Output the [x, y] coordinate of the center of the cell containing the given text.  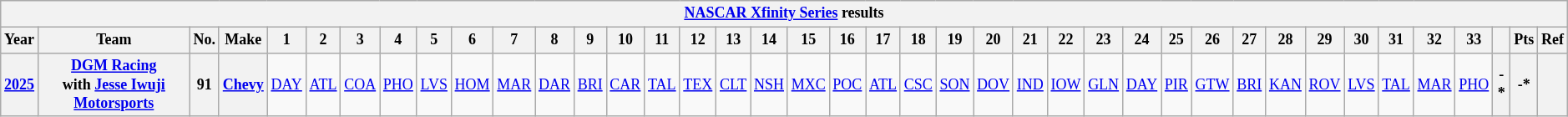
IND [1030, 84]
CAR [625, 84]
1 [286, 40]
GTW [1212, 84]
COA [361, 84]
3 [361, 40]
16 [847, 40]
DAR [554, 84]
MXC [808, 84]
TEX [698, 84]
15 [808, 40]
32 [1434, 40]
Team [114, 40]
PIR [1176, 84]
23 [1104, 40]
8 [554, 40]
NASCAR Xfinity Series results [784, 13]
Make [243, 40]
24 [1141, 40]
HOM [473, 84]
DOV [994, 84]
4 [399, 40]
10 [625, 40]
26 [1212, 40]
19 [955, 40]
21 [1030, 40]
CSC [918, 84]
POC [847, 84]
18 [918, 40]
ROV [1324, 84]
Ref [1553, 40]
KAN [1286, 84]
No. [204, 40]
29 [1324, 40]
17 [883, 40]
31 [1396, 40]
22 [1065, 40]
DGM Racing with Jesse Iwuji Motorsports [114, 84]
2025 [20, 84]
6 [473, 40]
Pts [1525, 40]
CLT [733, 84]
SON [955, 84]
2 [323, 40]
Year [20, 40]
14 [770, 40]
91 [204, 84]
9 [589, 40]
20 [994, 40]
30 [1361, 40]
Chevy [243, 84]
GLN [1104, 84]
IOW [1065, 84]
11 [662, 40]
28 [1286, 40]
NSH [770, 84]
13 [733, 40]
12 [698, 40]
7 [514, 40]
33 [1474, 40]
27 [1249, 40]
5 [434, 40]
25 [1176, 40]
